Output the (X, Y) coordinate of the center of the cell containing the given text.  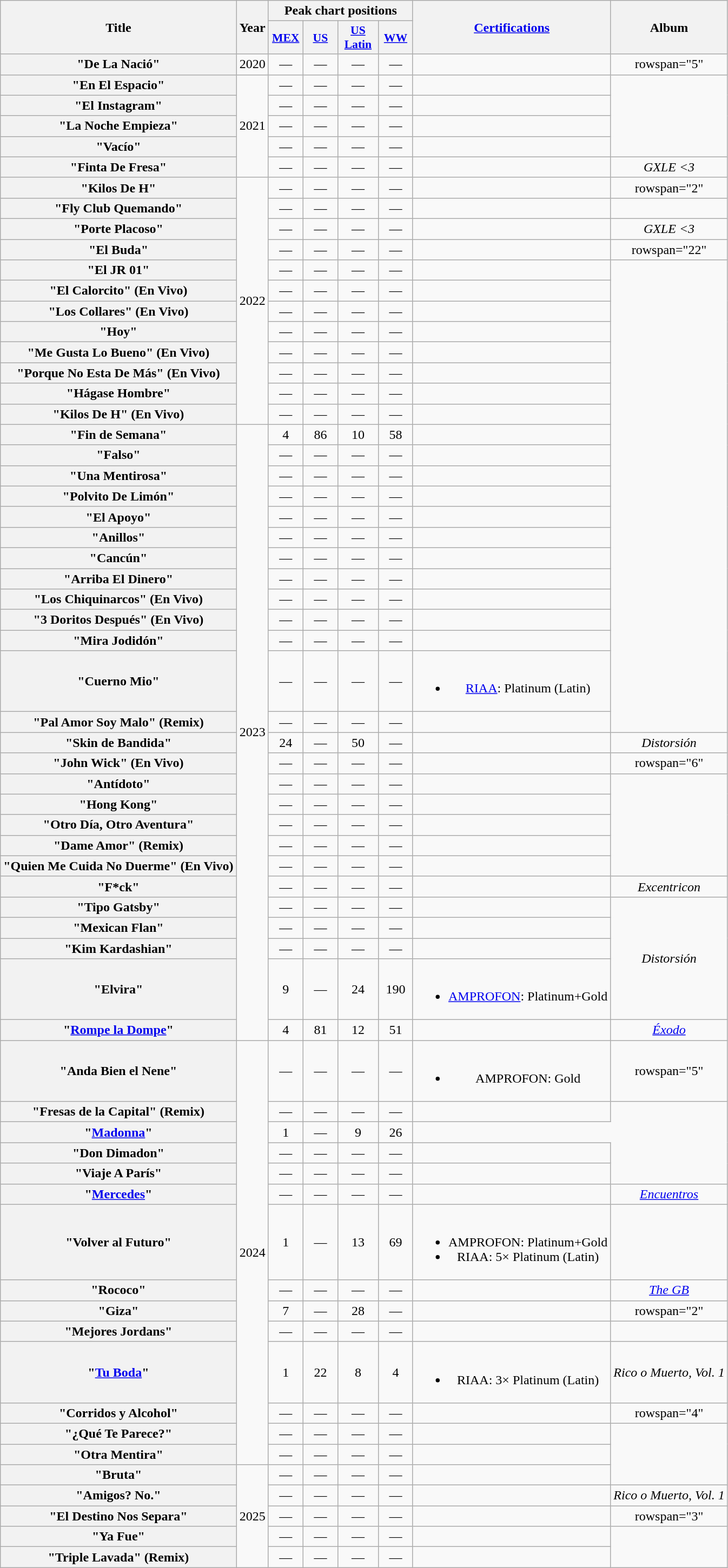
58 (395, 435)
7 (286, 1311)
"Rococo" (118, 1290)
"El Calorcito" (En Vivo) (118, 291)
"Fin de Semana" (118, 435)
"F*ck" (118, 886)
8 (358, 1372)
"Amigos? No." (118, 1496)
"Kim Kardashian" (118, 949)
50 (358, 743)
rowspan="3" (669, 1516)
"Mexican Flan" (118, 928)
"Madonna" (118, 1132)
US (320, 38)
"Dame Amor" (Remix) (118, 845)
"Don Dimadon" (118, 1153)
MEX (286, 38)
"Corridos y Alcohol" (118, 1413)
The GB (669, 1290)
"Polvito De Limón" (118, 496)
2025 (252, 1516)
"Cuerno Mio" (118, 681)
2020 (252, 64)
81 (320, 1030)
rowspan="4" (669, 1413)
"Una Mentirosa" (118, 476)
69 (395, 1242)
"Skin de Bandida" (118, 743)
"Quien Me Cuida No Duerme" (En Vivo) (118, 866)
13 (358, 1242)
"Fresas de la Capital" (Remix) (118, 1112)
"Anillos" (118, 537)
190 (395, 989)
rowspan="6" (669, 763)
"Mira Jodidón" (118, 640)
AMPROFON: Platinum+GoldRIAA: 5× Platinum (Latin) (512, 1242)
"John Wick" (En Vivo) (118, 763)
"Triple Lavada" (Remix) (118, 1557)
RIAA: Platinum (Latin) (512, 681)
"Viaje A París" (118, 1173)
"Me Gusta Lo Bueno" (En Vivo) (118, 352)
"3 Doritos Después" (En Vivo) (118, 620)
"Ya Fue" (118, 1537)
2024 (252, 1253)
"El Apoyo" (118, 517)
"La Noche Empieza" (118, 126)
12 (358, 1030)
"¿Qué Te Parece?" (118, 1433)
"En El Espacio" (118, 85)
2023 (252, 732)
"Anda Bien el Nene" (118, 1071)
"Otro Día, Otro Aventura" (118, 825)
"Bruta" (118, 1475)
"Kilos De H" (En Vivo) (118, 414)
AMPROFON: Gold (512, 1071)
"Giza" (118, 1311)
"Arriba El Dinero" (118, 579)
"Los Chiquinarcos" (En Vivo) (118, 599)
Excentricon (669, 886)
"Hágase Hombre" (118, 393)
"Antídoto" (118, 784)
28 (358, 1311)
Album (669, 27)
"De La Nació" (118, 64)
"Mejores Jordans" (118, 1331)
"Tipo Gatsby" (118, 907)
"El JR 01" (118, 270)
"El Instagram" (118, 105)
10 (358, 435)
"Hong Kong" (118, 804)
"Otra Mentira" (118, 1454)
"El Buda" (118, 249)
AMPROFON: Platinum+Gold (512, 989)
Encuentros (669, 1194)
"Mercedes" (118, 1194)
"Rompe la Dompe" (118, 1030)
"Hoy" (118, 332)
"Pal Amor Soy Malo" (Remix) (118, 722)
RIAA: 3× Platinum (Latin) (512, 1372)
Certifications (512, 27)
"Finta De Fresa" (118, 167)
"Porque No Esta De Más" (En Vivo) (118, 373)
"Cancún" (118, 558)
"Fly Club Quemando" (118, 208)
2022 (252, 301)
51 (395, 1030)
Title (118, 27)
"Tu Boda" (118, 1372)
"Kilos De H" (118, 188)
"Vacío" (118, 146)
22 (320, 1372)
"El Destino Nos Separa" (118, 1516)
USLatin (358, 38)
26 (395, 1132)
2021 (252, 126)
WW (395, 38)
"Los Collares" (En Vivo) (118, 311)
Peak chart positions (341, 11)
rowspan="22" (669, 249)
"Elvira" (118, 989)
"Porte Placoso" (118, 229)
Year (252, 27)
"Falso" (118, 455)
86 (320, 435)
"Volver al Futuro" (118, 1242)
Éxodo (669, 1030)
